From the cell containing the given text, extract its center point as [x, y] coordinate. 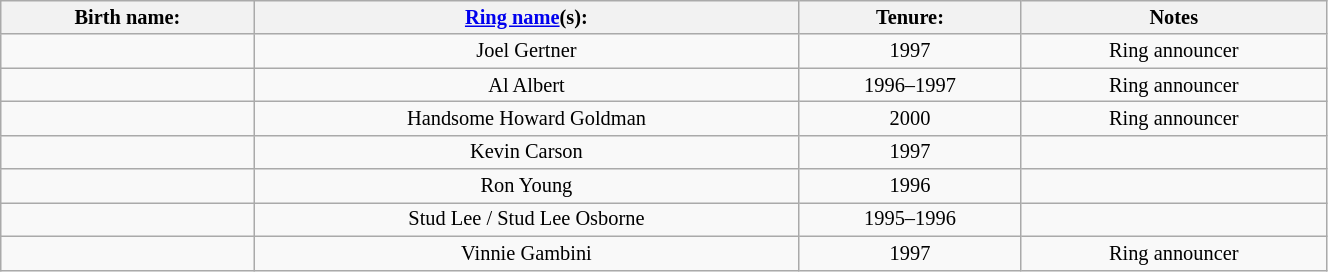
1996 [910, 186]
Stud Lee / Stud Lee Osborne [526, 219]
Ring name(s): [526, 17]
Tenure: [910, 17]
2000 [910, 118]
1995–1996 [910, 219]
Joel Gertner [526, 51]
Birth name: [128, 17]
1996–1997 [910, 85]
Kevin Carson [526, 152]
Notes [1174, 17]
Handsome Howard Goldman [526, 118]
Al Albert [526, 85]
Ron Young [526, 186]
Vinnie Gambini [526, 253]
